Capture the cell that displays the provided text and extract its [X, Y] central coordinate. 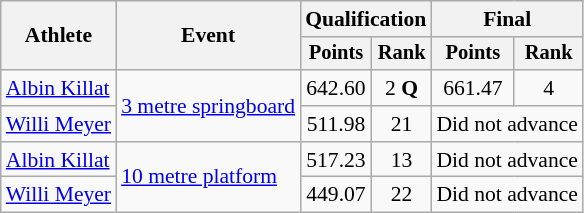
2 Q [402, 88]
10 metre platform [208, 178]
Qualification [366, 19]
Event [208, 36]
Athlete [58, 36]
517.23 [336, 160]
4 [548, 88]
22 [402, 195]
13 [402, 160]
3 metre springboard [208, 106]
642.60 [336, 88]
661.47 [472, 88]
449.07 [336, 195]
511.98 [336, 124]
21 [402, 124]
Final [507, 19]
